From the cell containing the given text, extract its center point as [X, Y] coordinate. 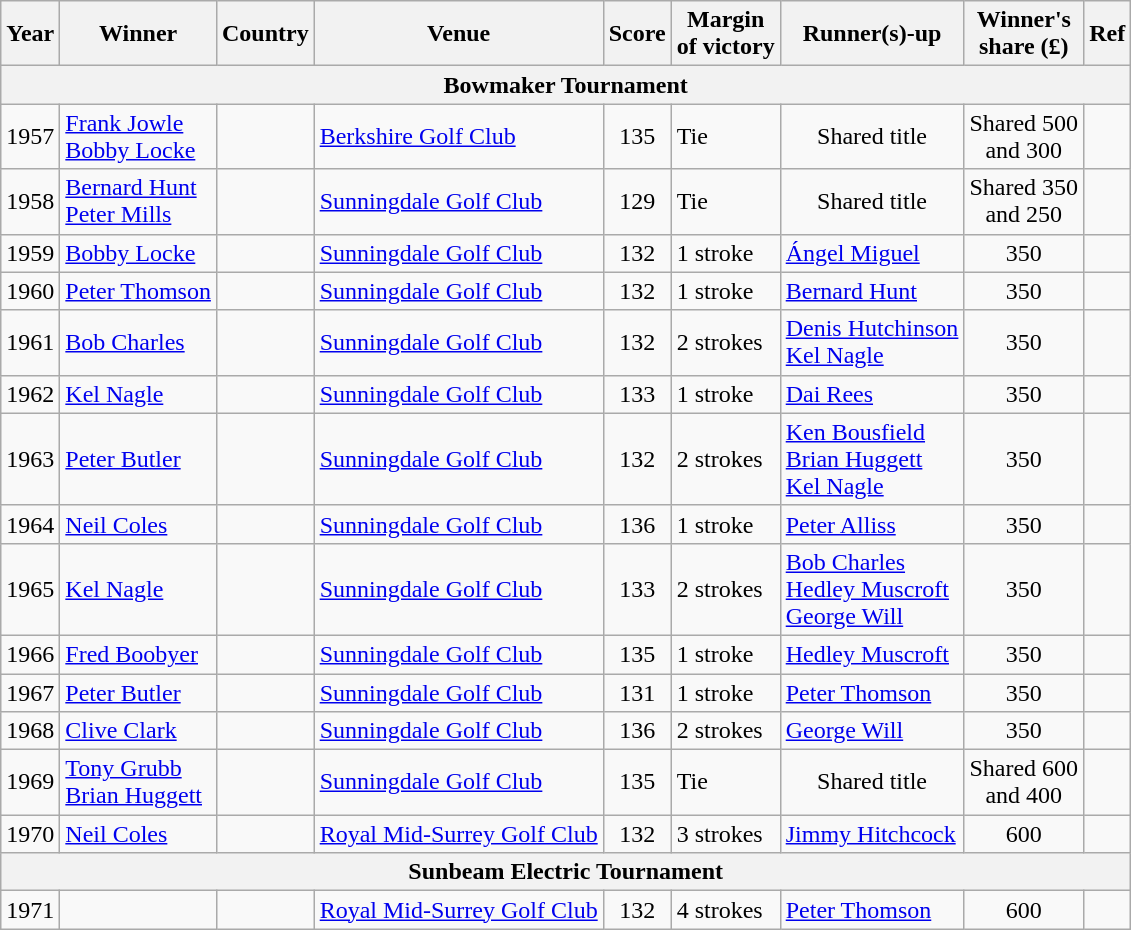
Hedley Muscroft [872, 654]
Bowmaker Tournament [566, 85]
Dai Rees [872, 394]
1959 [30, 253]
1958 [30, 202]
Sunbeam Electric Tournament [566, 872]
Bob Charles Hedley Muscroft George Will [872, 589]
131 [637, 693]
Fred Boobyer [138, 654]
Berkshire Golf Club [458, 136]
Bobby Locke [138, 253]
Marginof victory [726, 34]
1971 [30, 910]
Ref [1108, 34]
Venue [458, 34]
1961 [30, 342]
George Will [872, 731]
Clive Clark [138, 731]
Winner'sshare (£) [1024, 34]
4 strokes [726, 910]
1962 [30, 394]
1963 [30, 459]
1970 [30, 834]
Denis Hutchinson Kel Nagle [872, 342]
1957 [30, 136]
Shared 350and 250 [1024, 202]
Ken Bousfield Brian Huggett Kel Nagle [872, 459]
1965 [30, 589]
Tony GrubbBrian Huggett [138, 782]
Peter Alliss [872, 524]
1964 [30, 524]
1966 [30, 654]
129 [637, 202]
Score [637, 34]
Year [30, 34]
Ángel Miguel [872, 253]
Country [265, 34]
1969 [30, 782]
Bernard HuntPeter Mills [138, 202]
1968 [30, 731]
Jimmy Hitchcock [872, 834]
Frank JowleBobby Locke [138, 136]
1960 [30, 291]
Winner [138, 34]
Runner(s)-up [872, 34]
Shared 500and 300 [1024, 136]
Shared 600and 400 [1024, 782]
Bob Charles [138, 342]
1967 [30, 693]
3 strokes [726, 834]
Bernard Hunt [872, 291]
